Return the [x, y] coordinate for the center point of the cell that contains the specified text.  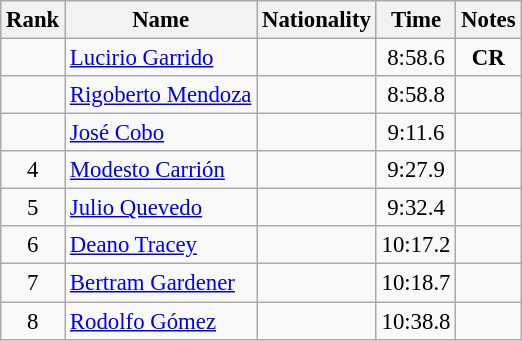
Time [416, 20]
5 [33, 208]
Julio Quevedo [161, 208]
8 [33, 321]
Bertram Gardener [161, 283]
Modesto Carrión [161, 170]
Deano Tracey [161, 245]
Nationality [316, 20]
Rank [33, 20]
4 [33, 170]
CR [488, 58]
Name [161, 20]
José Cobo [161, 133]
10:17.2 [416, 245]
6 [33, 245]
10:18.7 [416, 283]
Rodolfo Gómez [161, 321]
9:11.6 [416, 133]
9:27.9 [416, 170]
Notes [488, 20]
Rigoberto Mendoza [161, 95]
Lucirio Garrido [161, 58]
10:38.8 [416, 321]
9:32.4 [416, 208]
7 [33, 283]
8:58.6 [416, 58]
8:58.8 [416, 95]
